For the text-containing cell, return its midpoint in [x, y] coordinate format. 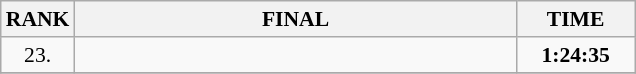
1:24:35 [576, 55]
TIME [576, 19]
FINAL [295, 19]
RANK [38, 19]
23. [38, 55]
